Return [x, y] of the center of cell containing provided text 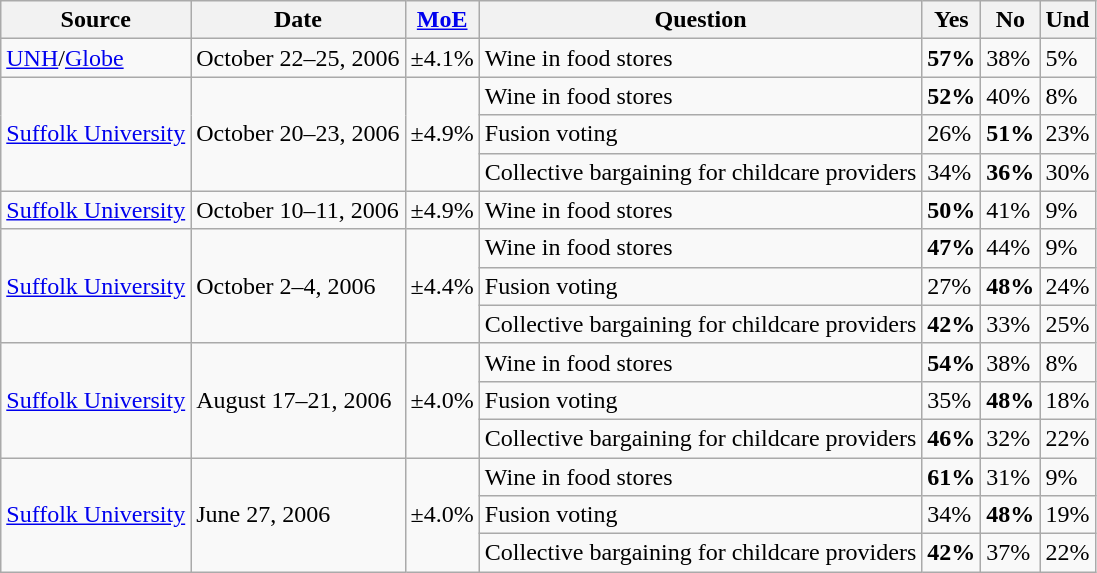
October 10–11, 2006 [298, 210]
±4.1% [442, 58]
50% [952, 210]
MoE [442, 20]
Und [1068, 20]
54% [952, 362]
37% [1010, 553]
25% [1068, 324]
57% [952, 58]
33% [1010, 324]
30% [1068, 172]
44% [1010, 248]
27% [952, 286]
October 22–25, 2006 [298, 58]
Date [298, 20]
August 17–21, 2006 [298, 400]
31% [1010, 477]
June 27, 2006 [298, 515]
UNH/Globe [96, 58]
35% [952, 400]
40% [1010, 96]
32% [1010, 438]
24% [1068, 286]
Question [700, 20]
61% [952, 477]
Source [96, 20]
Yes [952, 20]
5% [1068, 58]
26% [952, 134]
41% [1010, 210]
19% [1068, 515]
51% [1010, 134]
October 2–4, 2006 [298, 286]
36% [1010, 172]
47% [952, 248]
23% [1068, 134]
October 20–23, 2006 [298, 134]
No [1010, 20]
18% [1068, 400]
±4.4% [442, 286]
46% [952, 438]
52% [952, 96]
